For the text-containing cell, return its midpoint in (x, y) coordinate format. 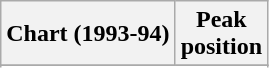
Chart (1993-94) (88, 34)
Peakposition (221, 34)
